From the cell containing the given text, extract its center point as (X, Y) coordinate. 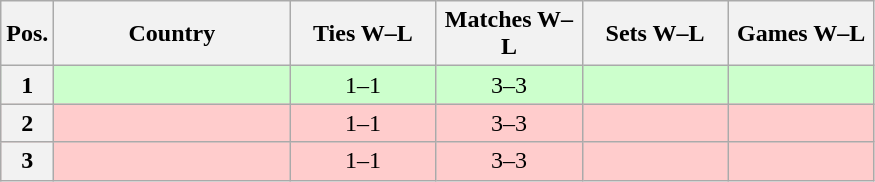
1 (28, 85)
2 (28, 123)
Pos. (28, 34)
Sets W–L (655, 34)
3 (28, 161)
Country (172, 34)
Ties W–L (363, 34)
Matches W–L (509, 34)
Games W–L (801, 34)
